From the cell containing the given text, extract its center point as [X, Y] coordinate. 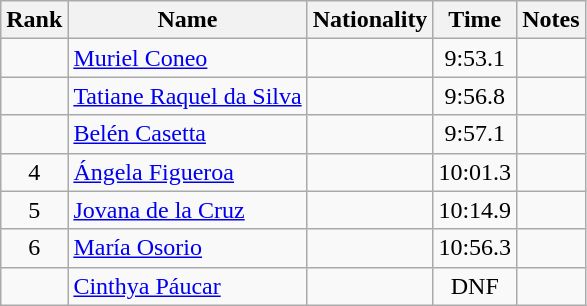
Nationality [370, 20]
6 [34, 248]
DNF [475, 286]
Name [188, 20]
4 [34, 172]
10:56.3 [475, 248]
5 [34, 210]
Rank [34, 20]
Tatiane Raquel da Silva [188, 96]
Cinthya Páucar [188, 286]
María Osorio [188, 248]
10:01.3 [475, 172]
9:53.1 [475, 58]
Jovana de la Cruz [188, 210]
10:14.9 [475, 210]
9:57.1 [475, 134]
Ángela Figueroa [188, 172]
Time [475, 20]
Muriel Coneo [188, 58]
Notes [551, 20]
9:56.8 [475, 96]
Belén Casetta [188, 134]
